Provide the (X, Y) coordinate of the cell's center where the given text is located.  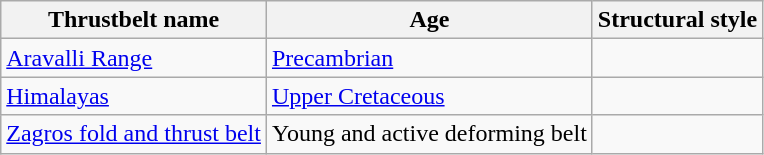
Structural style (677, 20)
Upper Cretaceous (429, 96)
Young and active deforming belt (429, 134)
Age (429, 20)
Precambrian (429, 58)
Himalayas (134, 96)
Aravalli Range (134, 58)
Zagros fold and thrust belt (134, 134)
Thrustbelt name (134, 20)
